Extract the (X, Y) coordinate from the center of the cell holding the provided text.  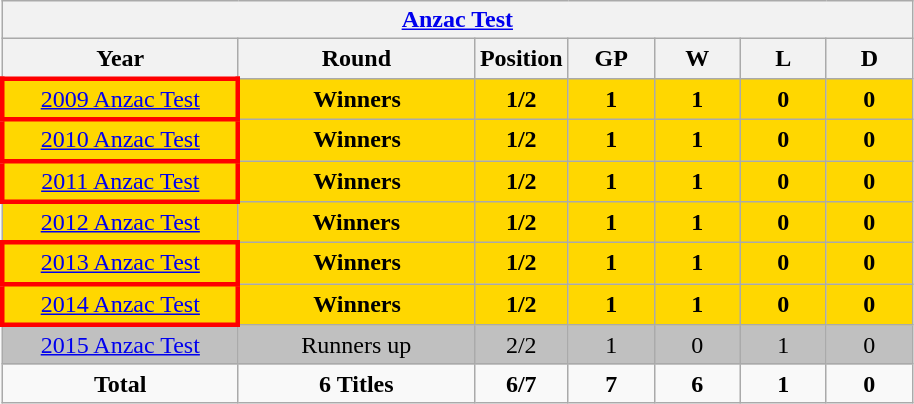
7 (611, 383)
6 Titles (356, 383)
2012 Anzac Test (120, 222)
Runners up (356, 345)
6/7 (521, 383)
W (697, 59)
GP (611, 59)
6 (697, 383)
2/2 (521, 345)
2010 Anzac Test (120, 140)
2011 Anzac Test (120, 180)
2014 Anzac Test (120, 304)
2013 Anzac Test (120, 264)
L (783, 59)
Year (120, 59)
Total (120, 383)
Round (356, 59)
2009 Anzac Test (120, 98)
Position (521, 59)
D (869, 59)
2015 Anzac Test (120, 345)
Anzac Test (457, 20)
